Find where the given text appears and provide that cell's center as [X, Y] coordinate. 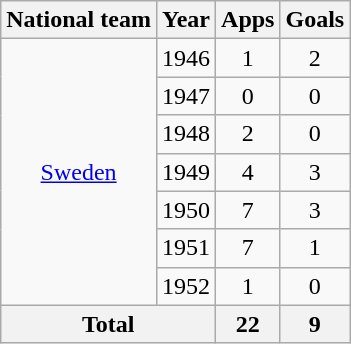
1948 [186, 134]
Year [186, 20]
1949 [186, 172]
1952 [186, 286]
1947 [186, 96]
1946 [186, 58]
4 [248, 172]
Sweden [79, 172]
1951 [186, 248]
Apps [248, 20]
Goals [315, 20]
22 [248, 324]
1950 [186, 210]
National team [79, 20]
Total [108, 324]
9 [315, 324]
